Capture the cell that displays the provided text and extract its [x, y] central coordinate. 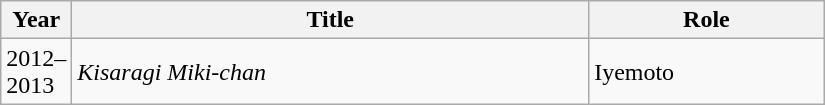
Kisaragi Miki-chan [330, 72]
2012–2013 [36, 72]
Iyemoto [707, 72]
Title [330, 20]
Role [707, 20]
Year [36, 20]
